Identify which cell holds the provided text, then report its (x, y) central coordinate. 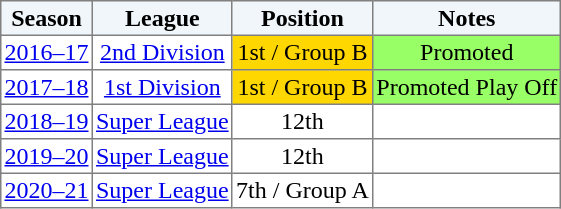
Promoted (467, 52)
2017–18 (47, 87)
2016–17 (47, 52)
2nd Division (162, 52)
Notes (467, 18)
2020–21 (47, 190)
League (162, 18)
2018–19 (47, 121)
2019–20 (47, 156)
Promoted Play Off (467, 87)
1st Division (162, 87)
Position (302, 18)
7th / Group A (302, 190)
Season (47, 18)
